Return [X, Y] of the center of cell containing provided text 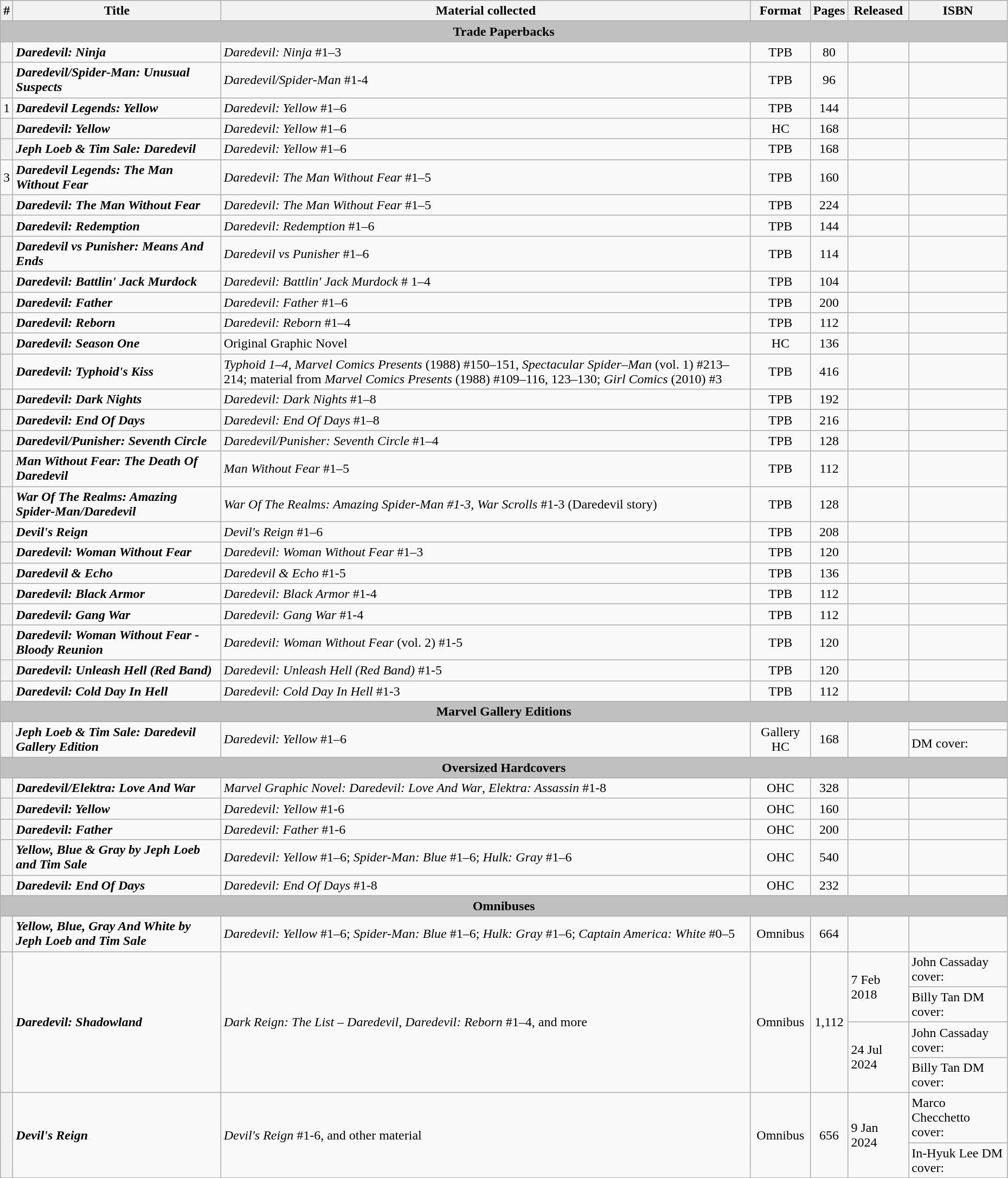
Daredevil: Father #1-6 [486, 829]
Omnibuses [504, 906]
24 Jul 2024 [878, 1057]
Marvel Gallery Editions [504, 712]
Released [878, 11]
664 [829, 934]
Daredevil: End Of Days #1–8 [486, 420]
Daredevil: Dark Nights [117, 400]
Pages [829, 11]
Daredevil: Reborn #1–4 [486, 323]
192 [829, 400]
Dark Reign: The List – Daredevil, Daredevil: Reborn #1–4, and more [486, 1022]
Man Without Fear #1–5 [486, 468]
Marvel Graphic Novel: Daredevil: Love And War, Elektra: Assassin #1-8 [486, 788]
Oversized Hardcovers [504, 768]
Yellow, Blue & Gray by Jeph Loeb and Tim Sale [117, 858]
Daredevil/Punisher: Seventh Circle [117, 441]
War Of The Realms: Amazing Spider-Man/Daredevil [117, 504]
Marco Checchetto cover: [958, 1117]
208 [829, 532]
Daredevil: Woman Without Fear (vol. 2) #1-5 [486, 642]
Daredevil: Gang War [117, 614]
In-Hyuk Lee DM cover: [958, 1160]
Daredevil: Yellow #1–6; Spider-Man: Blue #1–6; Hulk: Gray #1–6; Captain America: White #0–5 [486, 934]
114 [829, 254]
Daredevil: Reborn [117, 323]
Daredevil Legends: The Man Without Fear [117, 177]
224 [829, 205]
Gallery HC [780, 739]
Yellow, Blue, Gray And White by Jeph Loeb and Tim Sale [117, 934]
Daredevil: Battlin' Jack Murdock [117, 281]
Daredevil: The Man Without Fear [117, 205]
Daredevil: Cold Day In Hell #1-3 [486, 691]
Daredevil: Unleash Hell (Red Band) #1-5 [486, 670]
Daredevil: Black Armor #1-4 [486, 594]
Daredevil: Woman Without Fear - Bloody Reunion [117, 642]
1 [7, 108]
Daredevil: End Of Days #1-8 [486, 885]
656 [829, 1135]
Daredevil/Punisher: Seventh Circle #1–4 [486, 441]
232 [829, 885]
Daredevil: Ninja [117, 52]
Daredevil & Echo [117, 573]
DM cover: [958, 743]
Daredevil: Father #1–6 [486, 302]
Daredevil: Dark Nights #1–8 [486, 400]
Trade Paperbacks [504, 31]
Daredevil & Echo #1-5 [486, 573]
Title [117, 11]
Jeph Loeb & Tim Sale: Daredevil Gallery Edition [117, 739]
Daredevil: Ninja #1–3 [486, 52]
104 [829, 281]
Jeph Loeb & Tim Sale: Daredevil [117, 149]
3 [7, 177]
Daredevil vs Punisher #1–6 [486, 254]
Daredevil: Typhoid's Kiss [117, 372]
Daredevil: Shadowland [117, 1022]
Daredevil: Redemption [117, 226]
328 [829, 788]
Daredevil vs Punisher: Means And Ends [117, 254]
416 [829, 372]
Daredevil/Elektra: Love And War [117, 788]
Material collected [486, 11]
540 [829, 858]
80 [829, 52]
Daredevil/Spider-Man #1-4 [486, 80]
Original Graphic Novel [486, 344]
Devil's Reign #1-6, and other material [486, 1135]
Daredevil: Battlin' Jack Murdock # 1–4 [486, 281]
Daredevil: Gang War #1-4 [486, 614]
Daredevil: Cold Day In Hell [117, 691]
Daredevil: Woman Without Fear [117, 552]
Daredevil Legends: Yellow [117, 108]
Man Without Fear: The Death Of Daredevil [117, 468]
Format [780, 11]
1,112 [829, 1022]
9 Jan 2024 [878, 1135]
Daredevil: Yellow #1-6 [486, 809]
ISBN [958, 11]
Daredevil: Black Armor [117, 594]
War Of The Realms: Amazing Spider-Man #1-3, War Scrolls #1-3 (Daredevil story) [486, 504]
Daredevil: Redemption #1–6 [486, 226]
Daredevil/Spider-Man: Unusual Suspects [117, 80]
Daredevil: Woman Without Fear #1–3 [486, 552]
Devil's Reign #1–6 [486, 532]
Daredevil: Season One [117, 344]
96 [829, 80]
Daredevil: Unleash Hell (Red Band) [117, 670]
Daredevil: Yellow #1–6; Spider-Man: Blue #1–6; Hulk: Gray #1–6 [486, 858]
# [7, 11]
7 Feb 2018 [878, 987]
216 [829, 420]
